Determine the (X, Y) coordinate at the center of the cell enclosing the given text.  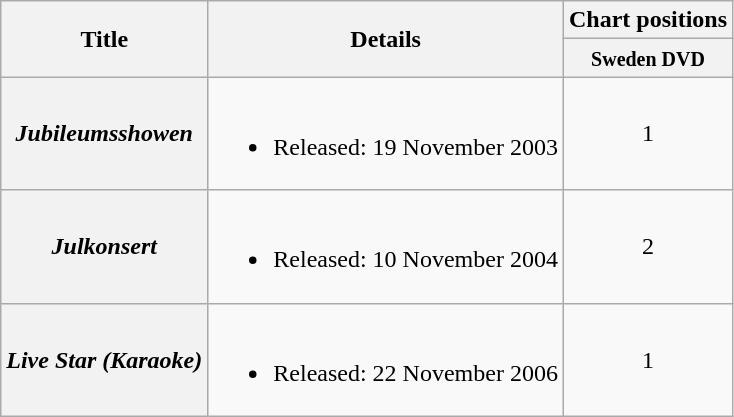
Chart positions (648, 20)
Sweden DVD (648, 58)
Released: 22 November 2006 (386, 360)
Jubileumsshowen (104, 134)
Julkonsert (104, 246)
Released: 19 November 2003 (386, 134)
Released: 10 November 2004 (386, 246)
Details (386, 39)
Title (104, 39)
Live Star (Karaoke) (104, 360)
2 (648, 246)
